Return the (X, Y) coordinate for the center point of the cell that contains the specified text.  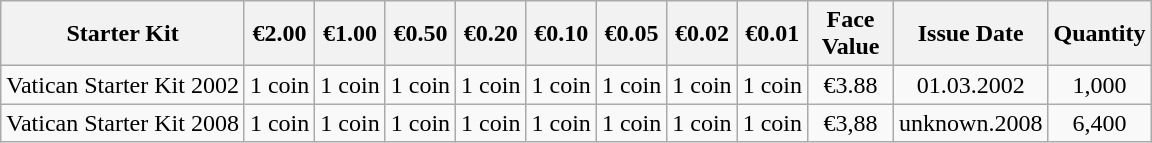
€0.50 (420, 34)
01.03.2002 (971, 85)
€1.00 (350, 34)
€0.01 (772, 34)
€0.05 (631, 34)
€3.88 (850, 85)
€0.10 (561, 34)
unknown.2008 (971, 123)
€2.00 (279, 34)
Face Value (850, 34)
€0.02 (702, 34)
€3,88 (850, 123)
Vatican Starter Kit 2002 (123, 85)
Vatican Starter Kit 2008 (123, 123)
1,000 (1100, 85)
6,400 (1100, 123)
Starter Kit (123, 34)
Issue Date (971, 34)
€0.20 (491, 34)
Quantity (1100, 34)
